Detect which cell encompasses the target text, then output its [x, y] center coordinate. 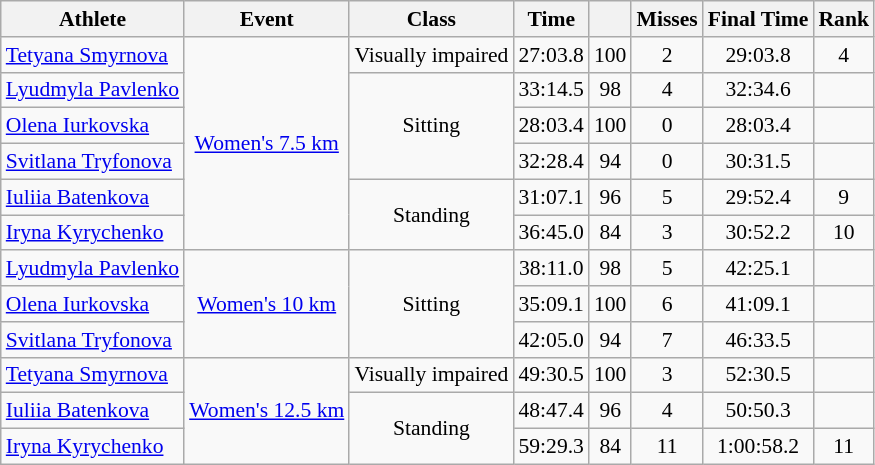
Final Time [758, 19]
29:52.4 [758, 197]
31:07.1 [550, 197]
10 [844, 233]
41:09.1 [758, 304]
Class [431, 19]
42:25.1 [758, 269]
Time [550, 19]
Women's 7.5 km [266, 144]
32:34.6 [758, 90]
Athlete [92, 19]
7 [666, 340]
48:47.4 [550, 411]
Event [266, 19]
32:28.4 [550, 162]
9 [844, 197]
30:31.5 [758, 162]
Women's 10 km [266, 304]
29:03.8 [758, 55]
Women's 12.5 km [266, 410]
46:33.5 [758, 340]
59:29.3 [550, 447]
Misses [666, 19]
2 [666, 55]
33:14.5 [550, 90]
52:30.5 [758, 375]
50:50.3 [758, 411]
42:05.0 [550, 340]
Rank [844, 19]
6 [666, 304]
35:09.1 [550, 304]
1:00:58.2 [758, 447]
49:30.5 [550, 375]
36:45.0 [550, 233]
27:03.8 [550, 55]
30:52.2 [758, 233]
38:11.0 [550, 269]
